Pinpoint the cell where the given text exists, returning its (x, y) midpoint coordinate. 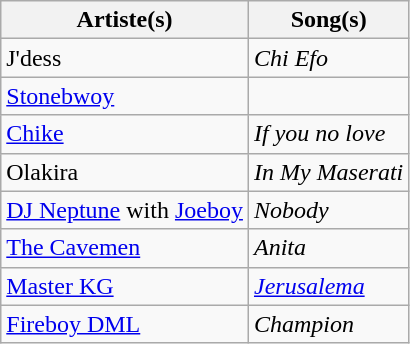
Chi Efo (328, 58)
Nobody (328, 210)
Stonebwoy (125, 96)
DJ Neptune with Joeboy (125, 210)
Jerusalema (328, 286)
Master KG (125, 286)
J'dess (125, 58)
In My Maserati (328, 172)
Champion (328, 324)
The Cavemen (125, 248)
Chike (125, 134)
Fireboy DML (125, 324)
If you no love (328, 134)
Anita (328, 248)
Olakira (125, 172)
Song(s) (328, 20)
Artiste(s) (125, 20)
